Locate the cell with the specified text and output its [x, y] center coordinate. 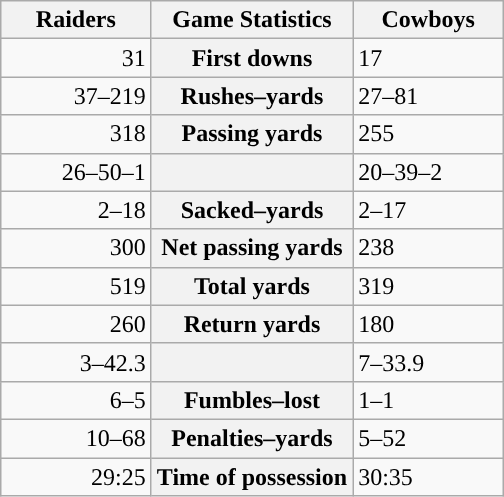
31 [76, 58]
First downs [252, 58]
Return yards [252, 324]
7–33.9 [428, 362]
Cowboys [428, 20]
Time of possession [252, 477]
Fumbles–lost [252, 400]
37–219 [76, 96]
Rushes–yards [252, 96]
Passing yards [252, 134]
318 [76, 134]
Penalties–yards [252, 438]
300 [76, 248]
10–68 [76, 438]
30:35 [428, 477]
1–1 [428, 400]
180 [428, 324]
6–5 [76, 400]
5–52 [428, 438]
Net passing yards [252, 248]
Raiders [76, 20]
238 [428, 248]
519 [76, 286]
17 [428, 58]
26–50–1 [76, 172]
27–81 [428, 96]
255 [428, 134]
Total yards [252, 286]
3–42.3 [76, 362]
260 [76, 324]
2–17 [428, 210]
2–18 [76, 210]
29:25 [76, 477]
Sacked–yards [252, 210]
Game Statistics [252, 20]
319 [428, 286]
20–39–2 [428, 172]
